Detect which cell encompasses the target text, then output its [x, y] center coordinate. 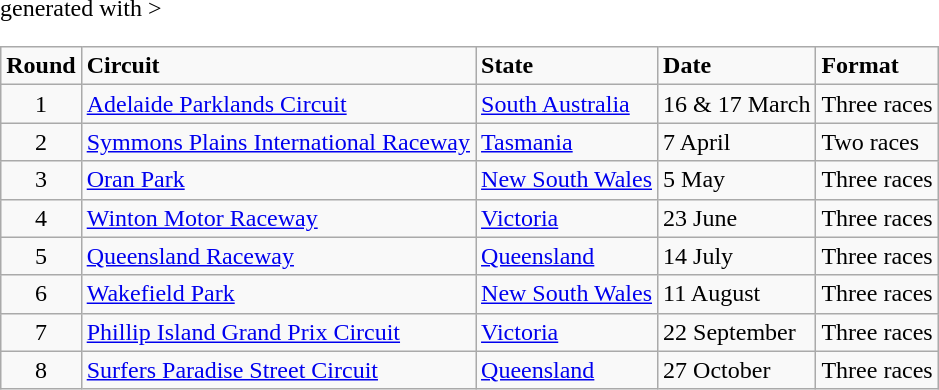
State [567, 66]
5 [41, 256]
6 [41, 294]
14 July [737, 256]
Adelaide Parklands Circuit [278, 104]
Phillip Island Grand Prix Circuit [278, 332]
22 September [737, 332]
7 April [737, 142]
16 & 17 March [737, 104]
27 October [737, 370]
Tasmania [567, 142]
2 [41, 142]
23 June [737, 218]
8 [41, 370]
South Australia [567, 104]
Symmons Plains International Raceway [278, 142]
Two races [877, 142]
Date [737, 66]
Format [877, 66]
7 [41, 332]
Surfers Paradise Street Circuit [278, 370]
5 May [737, 180]
Wakefield Park [278, 294]
3 [41, 180]
Winton Motor Raceway [278, 218]
Round [41, 66]
4 [41, 218]
Circuit [278, 66]
Queensland Raceway [278, 256]
Oran Park [278, 180]
1 [41, 104]
11 August [737, 294]
